Locate the cell with the specified text and output its [x, y] center coordinate. 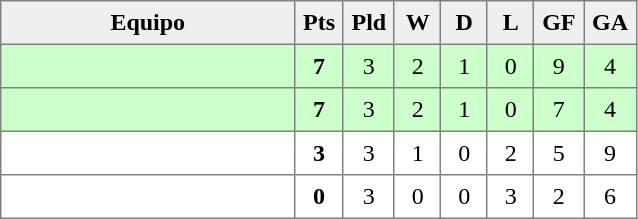
W [417, 23]
Equipo [148, 23]
Pld [368, 23]
GA [610, 23]
GF [559, 23]
L [510, 23]
D [464, 23]
5 [559, 153]
Pts [319, 23]
6 [610, 197]
